Capture the cell that displays the provided text and extract its [x, y] central coordinate. 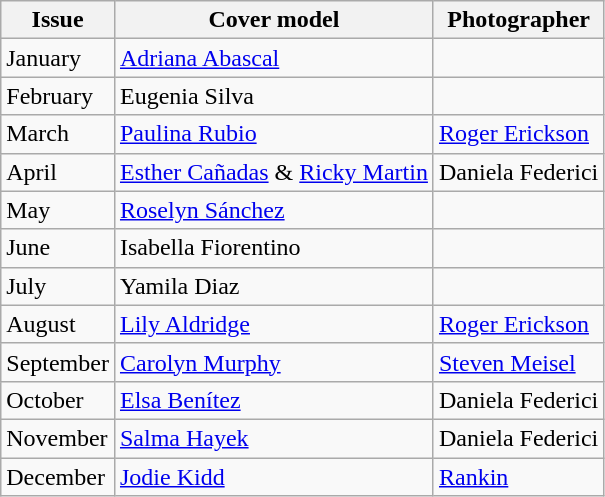
September [58, 362]
August [58, 324]
Roselyn Sánchez [274, 210]
Photographer [518, 20]
Steven Meisel [518, 362]
Lily Aldridge [274, 324]
Eugenia Silva [274, 96]
Issue [58, 20]
June [58, 248]
Isabella Fiorentino [274, 248]
December [58, 477]
Adriana Abascal [274, 58]
July [58, 286]
Elsa Benítez [274, 400]
April [58, 172]
January [58, 58]
May [58, 210]
February [58, 96]
Esther Cañadas & Ricky Martin [274, 172]
Paulina Rubio [274, 134]
Yamila Diaz [274, 286]
March [58, 134]
Jodie Kidd [274, 477]
Salma Hayek [274, 438]
Rankin [518, 477]
Cover model [274, 20]
November [58, 438]
October [58, 400]
Carolyn Murphy [274, 362]
